Extract the (X, Y) coordinate from the center of the cell holding the provided text.  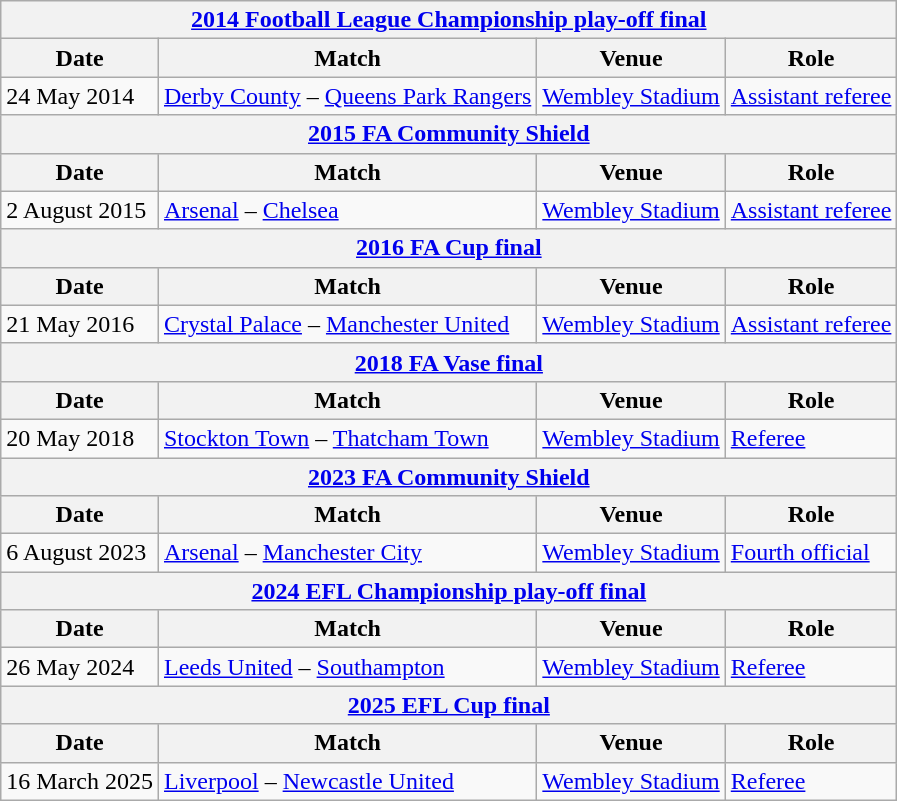
20 May 2018 (80, 438)
2025 EFL Cup final (449, 705)
2014 Football League Championship play-off final (449, 20)
26 May 2024 (80, 667)
Derby County – Queens Park Rangers (347, 96)
Arsenal – Chelsea (347, 210)
Arsenal – Manchester City (347, 553)
6 August 2023 (80, 553)
2015 FA Community Shield (449, 134)
21 May 2016 (80, 324)
2023 FA Community Shield (449, 477)
Stockton Town – Thatcham Town (347, 438)
2018 FA Vase final (449, 362)
2024 EFL Championship play-off final (449, 591)
Fourth official (811, 553)
2 August 2015 (80, 210)
Leeds United – Southampton (347, 667)
16 March 2025 (80, 781)
2016 FA Cup final (449, 248)
Liverpool – Newcastle United (347, 781)
Crystal Palace – Manchester United (347, 324)
24 May 2014 (80, 96)
